For the text-containing cell, return its midpoint in [X, Y] coordinate format. 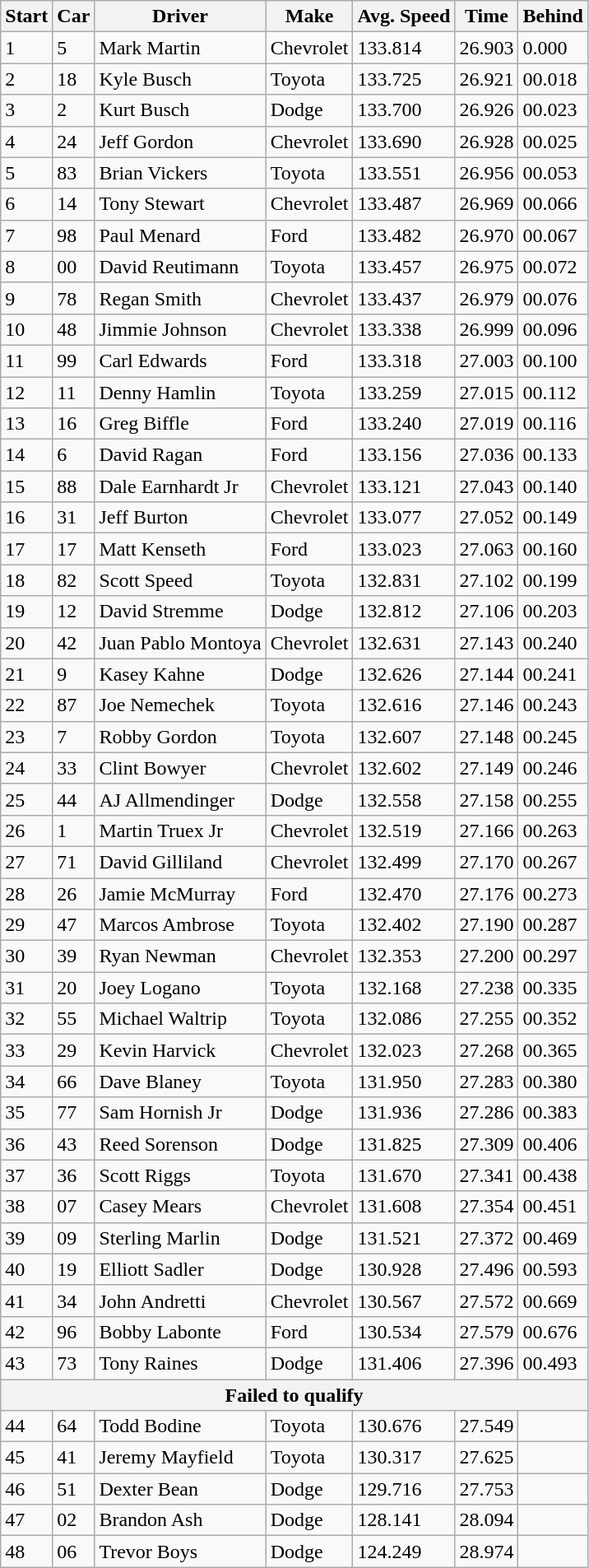
21 [26, 674]
133.437 [404, 298]
132.626 [404, 674]
Kyle Busch [180, 79]
131.521 [404, 1238]
133.338 [404, 329]
133.259 [404, 393]
00.287 [553, 925]
Behind [553, 16]
00.112 [553, 393]
87 [74, 705]
28.094 [487, 1520]
Elliott Sadler [180, 1269]
Kevin Harvick [180, 1050]
Tony Stewart [180, 204]
130.928 [404, 1269]
132.470 [404, 893]
Regan Smith [180, 298]
40 [26, 1269]
15 [26, 486]
Reed Sorenson [180, 1144]
124.249 [404, 1552]
Avg. Speed [404, 16]
Matt Kenseth [180, 549]
Scott Speed [180, 580]
64 [74, 1426]
Carl Edwards [180, 361]
133.551 [404, 173]
Scott Riggs [180, 1175]
132.023 [404, 1050]
83 [74, 173]
37 [26, 1175]
AJ Allmendinger [180, 799]
00.255 [553, 799]
John Andretti [180, 1300]
28 [26, 893]
133.487 [404, 204]
27.148 [487, 737]
Marcos Ambrose [180, 925]
00.469 [553, 1238]
Jeff Burton [180, 518]
Denny Hamlin [180, 393]
00.018 [553, 79]
132.616 [404, 705]
06 [74, 1552]
Start [26, 16]
Bobby Labonte [180, 1332]
131.406 [404, 1363]
55 [74, 1019]
Todd Bodine [180, 1426]
13 [26, 424]
131.936 [404, 1113]
27.341 [487, 1175]
27.572 [487, 1300]
133.700 [404, 110]
27.190 [487, 925]
Juan Pablo Montoya [180, 643]
26.926 [487, 110]
98 [74, 235]
131.825 [404, 1144]
27.149 [487, 768]
132.519 [404, 831]
Greg Biffle [180, 424]
00.676 [553, 1332]
00.140 [553, 486]
00.267 [553, 862]
Tony Raines [180, 1363]
27.170 [487, 862]
00.246 [553, 768]
27.043 [487, 486]
Martin Truex Jr [180, 831]
David Reutimann [180, 267]
00.383 [553, 1113]
Jamie McMurray [180, 893]
96 [74, 1332]
71 [74, 862]
88 [74, 486]
Jeremy Mayfield [180, 1458]
27.166 [487, 831]
27.268 [487, 1050]
132.812 [404, 612]
27.579 [487, 1332]
131.608 [404, 1207]
Time [487, 16]
133.457 [404, 267]
130.317 [404, 1458]
26.970 [487, 235]
27.625 [487, 1458]
Kurt Busch [180, 110]
3 [26, 110]
07 [74, 1207]
David Stremme [180, 612]
27.052 [487, 518]
00.240 [553, 643]
00.380 [553, 1082]
Joey Logano [180, 988]
133.725 [404, 79]
00.493 [553, 1363]
Kasey Kahne [180, 674]
27.286 [487, 1113]
129.716 [404, 1489]
Clint Bowyer [180, 768]
26.956 [487, 173]
Casey Mears [180, 1207]
4 [26, 142]
27.238 [487, 988]
00.067 [553, 235]
133.023 [404, 549]
28.974 [487, 1552]
132.086 [404, 1019]
27.003 [487, 361]
73 [74, 1363]
133.121 [404, 486]
133.814 [404, 48]
00.273 [553, 893]
77 [74, 1113]
27.015 [487, 393]
133.482 [404, 235]
132.831 [404, 580]
131.950 [404, 1082]
00.066 [553, 204]
Dave Blaney [180, 1082]
132.353 [404, 956]
66 [74, 1082]
00.241 [553, 674]
132.168 [404, 988]
00.245 [553, 737]
00.203 [553, 612]
27.036 [487, 455]
27.354 [487, 1207]
26.979 [487, 298]
82 [74, 580]
00.023 [553, 110]
27.143 [487, 643]
Brian Vickers [180, 173]
35 [26, 1113]
27.309 [487, 1144]
46 [26, 1489]
Ryan Newman [180, 956]
51 [74, 1489]
00.096 [553, 329]
00.025 [553, 142]
27.146 [487, 705]
26.969 [487, 204]
Sam Hornish Jr [180, 1113]
132.607 [404, 737]
00.149 [553, 518]
27.102 [487, 580]
27.158 [487, 799]
23 [26, 737]
Jimmie Johnson [180, 329]
8 [26, 267]
78 [74, 298]
Sterling Marlin [180, 1238]
Dexter Bean [180, 1489]
26.975 [487, 267]
132.558 [404, 799]
Dale Earnhardt Jr [180, 486]
26.903 [487, 48]
00.593 [553, 1269]
27.283 [487, 1082]
Robby Gordon [180, 737]
Joe Nemechek [180, 705]
132.631 [404, 643]
38 [26, 1207]
Make [309, 16]
David Ragan [180, 455]
00.297 [553, 956]
00.243 [553, 705]
27.144 [487, 674]
00.072 [553, 267]
David Gilliland [180, 862]
32 [26, 1019]
99 [74, 361]
132.602 [404, 768]
00.133 [553, 455]
27.063 [487, 549]
00.451 [553, 1207]
00.076 [553, 298]
27.255 [487, 1019]
Trevor Boys [180, 1552]
10 [26, 329]
133.077 [404, 518]
02 [74, 1520]
132.499 [404, 862]
27.396 [487, 1363]
130.534 [404, 1332]
133.690 [404, 142]
131.670 [404, 1175]
27.549 [487, 1426]
0.000 [553, 48]
Jeff Gordon [180, 142]
00.116 [553, 424]
27.372 [487, 1238]
26.999 [487, 329]
27.019 [487, 424]
00.160 [553, 549]
00 [74, 267]
Brandon Ash [180, 1520]
27.496 [487, 1269]
27.106 [487, 612]
00.352 [553, 1019]
26.928 [487, 142]
00.053 [553, 173]
30 [26, 956]
130.676 [404, 1426]
Mark Martin [180, 48]
00.365 [553, 1050]
Failed to qualify [294, 1395]
25 [26, 799]
00.100 [553, 361]
27 [26, 862]
00.406 [553, 1144]
Paul Menard [180, 235]
132.402 [404, 925]
00.263 [553, 831]
Driver [180, 16]
45 [26, 1458]
22 [26, 705]
128.141 [404, 1520]
Michael Waltrip [180, 1019]
133.240 [404, 424]
Car [74, 16]
09 [74, 1238]
133.318 [404, 361]
00.438 [553, 1175]
130.567 [404, 1300]
00.669 [553, 1300]
26.921 [487, 79]
133.156 [404, 455]
27.176 [487, 893]
27.200 [487, 956]
00.199 [553, 580]
00.335 [553, 988]
27.753 [487, 1489]
